Extract the [x, y] coordinate from the center of the cell holding the provided text.  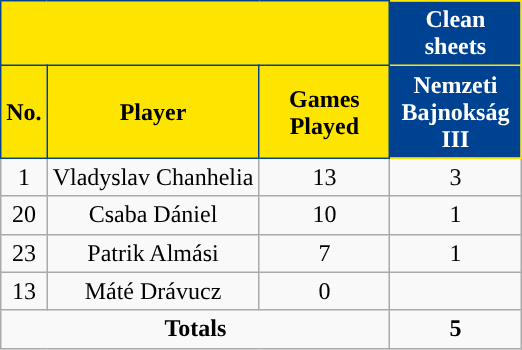
5 [456, 329]
Vladyslav Chanhelia [153, 177]
3 [456, 177]
10 [324, 215]
Csaba Dániel [153, 215]
Patrik Almási [153, 253]
23 [24, 253]
7 [324, 253]
Nemzeti Bajnokság III [456, 112]
Totals [196, 329]
0 [324, 291]
No. [24, 112]
Games Played [324, 112]
Máté Drávucz [153, 291]
Player [153, 112]
Clean sheets [456, 34]
20 [24, 215]
